Provide the (x, y) coordinate of the cell's center where the given text is located.  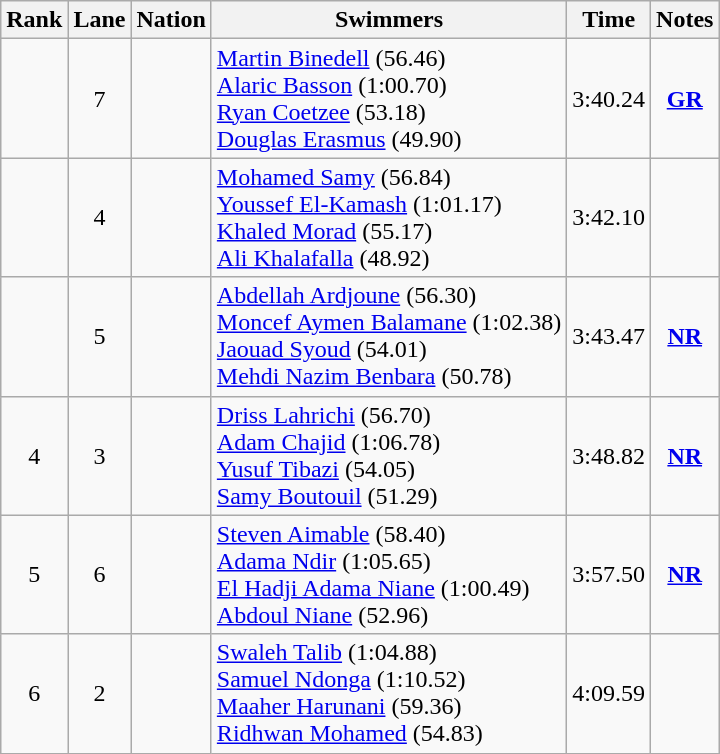
3:48.82 (609, 456)
2 (100, 694)
7 (100, 98)
Driss Lahrichi (56.70)Adam Chajid (1:06.78)Yusuf Tibazi (54.05)Samy Boutouil (51.29) (388, 456)
Steven Aimable (58.40)Adama Ndir (1:05.65)El Hadji Adama Niane (1:00.49)Abdoul Niane (52.96) (388, 574)
Rank (34, 20)
4:09.59 (609, 694)
Martin Binedell (56.46)Alaric Basson (1:00.70)Ryan Coetzee (53.18)Douglas Erasmus (49.90) (388, 98)
3:40.24 (609, 98)
Swimmers (388, 20)
3:57.50 (609, 574)
GR (685, 98)
Swaleh Talib (1:04.88)Samuel Ndonga (1:10.52)Maaher Harunani (59.36)Ridhwan Mohamed (54.83) (388, 694)
3:43.47 (609, 336)
3:42.10 (609, 218)
3 (100, 456)
Abdellah Ardjoune (56.30)Moncef Aymen Balamane (1:02.38)Jaouad Syoud (54.01)Mehdi Nazim Benbara (50.78) (388, 336)
Time (609, 20)
Notes (685, 20)
Nation (171, 20)
Mohamed Samy (56.84)Youssef El-Kamash (1:01.17)Khaled Morad (55.17)Ali Khalafalla (48.92) (388, 218)
Lane (100, 20)
